Capture the cell that displays the provided text and extract its [x, y] central coordinate. 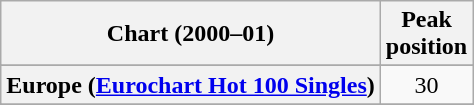
Chart (2000–01) [191, 34]
Europe (Eurochart Hot 100 Singles) [191, 85]
Peakposition [426, 34]
30 [426, 85]
